For the text-containing cell, return its midpoint in (X, Y) coordinate format. 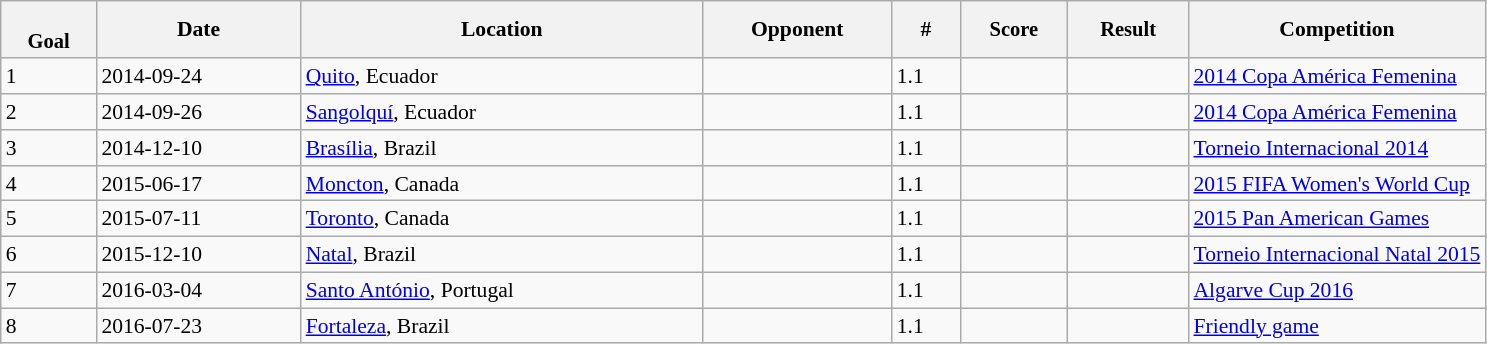
Quito, Ecuador (502, 77)
2014-09-26 (198, 112)
2 (49, 112)
6 (49, 255)
# (926, 30)
2016-03-04 (198, 291)
Fortaleza, Brazil (502, 326)
1 (49, 77)
2015-12-10 (198, 255)
Score (1014, 30)
2014-12-10 (198, 148)
2016-07-23 (198, 326)
5 (49, 219)
2014-09-24 (198, 77)
Location (502, 30)
Date (198, 30)
Toronto, Canada (502, 219)
Sangolquí, Ecuador (502, 112)
2015-06-17 (198, 184)
3 (49, 148)
Competition (1336, 30)
Algarve Cup 2016 (1336, 291)
7 (49, 291)
Result (1128, 30)
Brasília, Brazil (502, 148)
Torneio Internacional 2014 (1336, 148)
Natal, Brazil (502, 255)
2015 FIFA Women's World Cup (1336, 184)
Moncton, Canada (502, 184)
2015 Pan American Games (1336, 219)
Santo António, Portugal (502, 291)
Friendly game (1336, 326)
8 (49, 326)
Opponent (798, 30)
2015-07-11 (198, 219)
Torneio Internacional Natal 2015 (1336, 255)
4 (49, 184)
Goal (49, 30)
